Detect which cell encompasses the target text, then output its (X, Y) center coordinate. 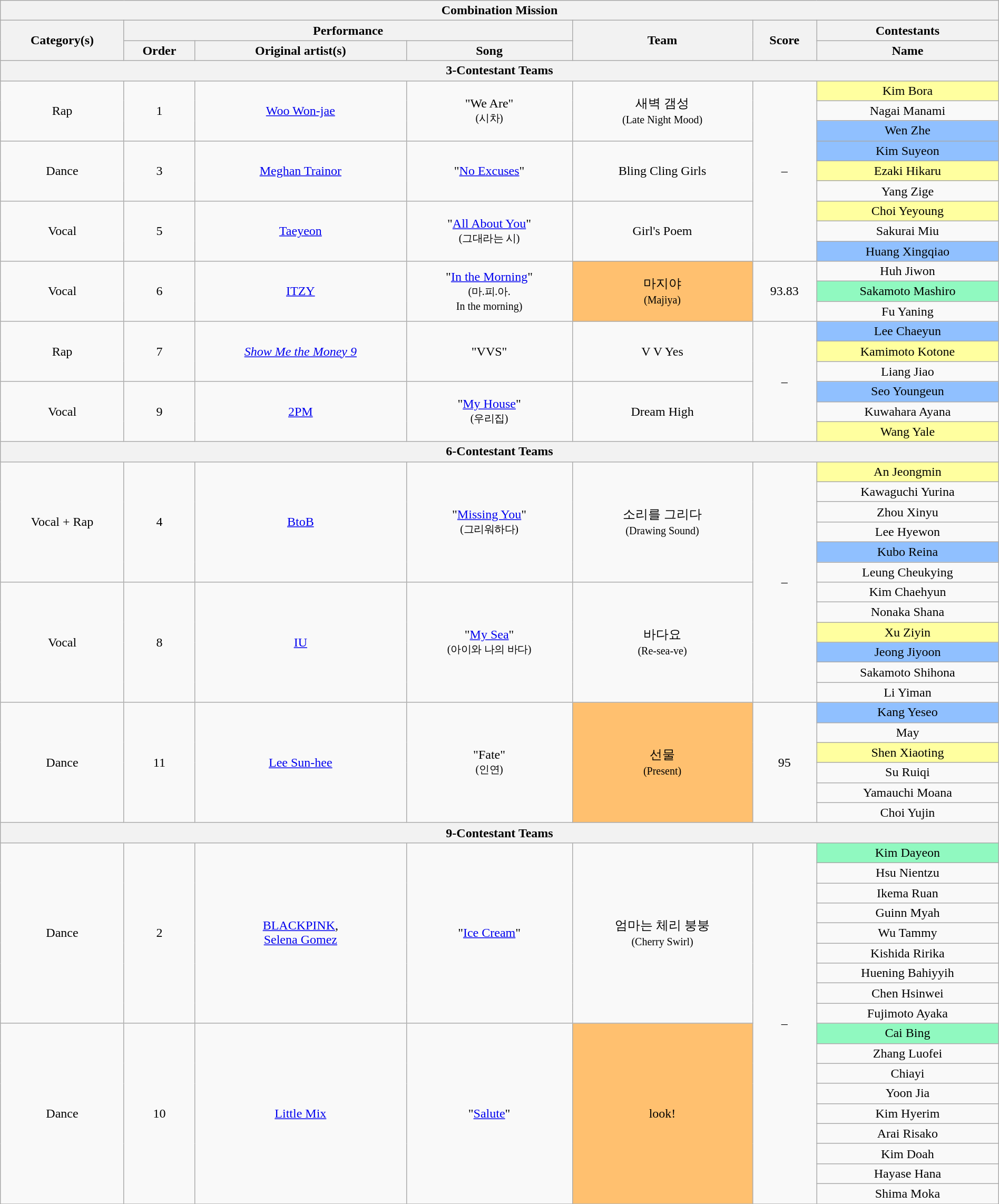
Dream High (662, 412)
새벽 갬성(Late Night Mood) (662, 111)
Kamimoto Kotone (908, 351)
Hayase Hana (908, 1173)
4 (159, 522)
Kim Suyeon (908, 151)
Chiayi (908, 1073)
Shen Xiaoting (908, 752)
3 (159, 171)
"My House"(우리집) (489, 412)
Kishida Ririka (908, 953)
Sakamoto Shihona (908, 672)
Girl's Poem (662, 231)
93.83 (785, 291)
Choi Yeyoung (908, 211)
Kim Hyerim (908, 1113)
선물(Present) (662, 762)
Sakurai Miu (908, 231)
Yamauchi Moana (908, 792)
Performance (348, 31)
소리를 그리다(Drawing Sound) (662, 522)
Cai Bing (908, 1033)
Yang Zige (908, 191)
"No Excuses" (489, 171)
95 (785, 762)
BLACKPINK,Selena Gomez (301, 933)
Ezaki Hikaru (908, 171)
"Salute" (489, 1114)
3-Contestant Teams (500, 71)
Huening Bahiyyih (908, 973)
Lee Chaeyun (908, 331)
Guinn Myah (908, 913)
Jeong Jiyoon (908, 652)
Kim Dayeon (908, 853)
Lee Hyewon (908, 532)
Kubo Reina (908, 552)
May (908, 732)
Kang Yeseo (908, 712)
Kim Doah (908, 1153)
Sakamoto Mashiro (908, 291)
Li Yiman (908, 692)
2PM (301, 412)
2 (159, 933)
ITZY (301, 291)
Meghan Trainor (301, 171)
10 (159, 1114)
Contestants (908, 31)
Nagai Manami (908, 111)
"My Sea"(아이와 나의 바다) (489, 642)
Zhou Xinyu (908, 512)
Su Ruiqi (908, 772)
Kim Chaehyun (908, 592)
"VVS" (489, 351)
Original artist(s) (301, 51)
Huang Xingqiao (908, 251)
바다요(Re-sea-ve) (662, 642)
Name (908, 51)
Xu Ziyin (908, 632)
Little Mix (301, 1114)
"Fate"(인연) (489, 762)
Leung Cheukying (908, 572)
"All About You"(그대라는 시) (489, 231)
Score (785, 41)
Seo Youngeun (908, 391)
Fu Yaning (908, 311)
1 (159, 111)
9-Contestant Teams (500, 833)
V V Yes (662, 351)
Chen Hsinwei (908, 993)
Shima Moka (908, 1193)
마지야(Majiya) (662, 291)
Woo Won-jae (301, 111)
BtoB (301, 522)
Taeyeon (301, 231)
Kim Bora (908, 91)
Kawaguchi Yurina (908, 492)
Yoon Jia (908, 1093)
11 (159, 762)
IU (301, 642)
Wang Yale (908, 432)
Choi Yujin (908, 813)
Fujimoto Ayaka (908, 1013)
엄마는 체리 붕붕(Cherry Swirl) (662, 933)
Ikema Ruan (908, 893)
Combination Mission (500, 11)
Bling Cling Girls (662, 171)
6 (159, 291)
Wu Tammy (908, 933)
Vocal + Rap (62, 522)
Order (159, 51)
7 (159, 351)
Show Me the Money 9 (301, 351)
An Jeongmin (908, 472)
Huh Jiwon (908, 271)
"In the Morning"(마.피.아.In the morning) (489, 291)
Category(s) (62, 41)
"Missing You"(그리워하다) (489, 522)
Hsu Nientzu (908, 873)
Nonaka Shana (908, 612)
Liang Jiao (908, 371)
"We Are"(시차) (489, 111)
9 (159, 412)
Song (489, 51)
look! (662, 1114)
Zhang Luofei (908, 1053)
6-Contestant Teams (500, 452)
Wen Zhe (908, 131)
Lee Sun-hee (301, 762)
8 (159, 642)
5 (159, 231)
Kuwahara Ayana (908, 412)
Arai Risako (908, 1133)
"Ice Cream" (489, 933)
Team (662, 41)
